Search for the cell housing the specified text and yield its [x, y] center coordinate. 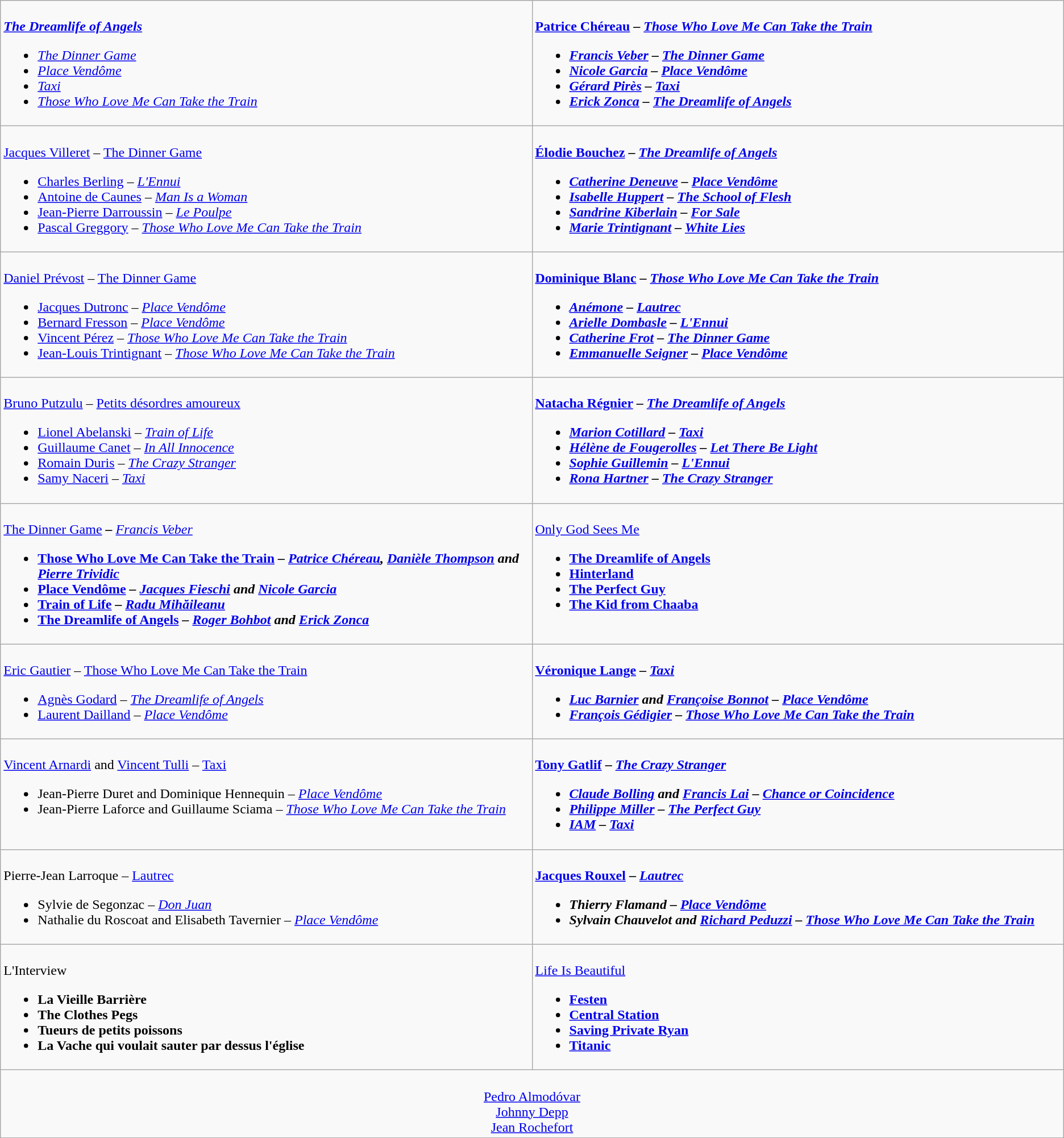
Eric Gautier – Those Who Love Me Can Take the TrainAgnès Godard – The Dreamlife of AngelsLaurent Dailland – Place Vendôme [266, 691]
Jacques Rouxel – LautrecThierry Flamand – Place VendômeSylvain Chauvelot and Richard Peduzzi – Those Who Love Me Can Take the Train [798, 897]
L'InterviewLa Vieille BarrièreThe Clothes PegsTueurs de petits poissonsLa Vache qui voulait sauter par dessus l'église [266, 1007]
The Dreamlife of AngelsThe Dinner GamePlace VendômeTaxiThose Who Love Me Can Take the Train [266, 64]
Pedro Almodóvar Johnny Depp Jean Rochefort [532, 1104]
Only God Sees MeThe Dreamlife of AngelsHinterlandThe Perfect GuyThe Kid from Chaaba [798, 574]
Véronique Lange – TaxiLuc Barnier and Françoise Bonnot – Place VendômeFrançois Gédigier – Those Who Love Me Can Take the Train [798, 691]
Life Is BeautifulFestenCentral StationSaving Private RyanTitanic [798, 1007]
Pierre-Jean Larroque – LautrecSylvie de Segonzac – Don JuanNathalie du Roscoat and Elisabeth Tavernier – Place Vendôme [266, 897]
Tony Gatlif – The Crazy StrangerClaude Bolling and Francis Lai – Chance or CoincidencePhilippe Miller – The Perfect GuyIAM – Taxi [798, 794]
